Capture the cell that displays the provided text and extract its [x, y] central coordinate. 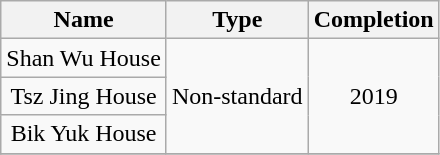
Name [84, 20]
2019 [374, 96]
Tsz Jing House [84, 96]
Bik Yuk House [84, 134]
Non-standard [237, 96]
Completion [374, 20]
Type [237, 20]
Shan Wu House [84, 58]
